Return the (X, Y) coordinate for the center point of the cell that contains the specified text.  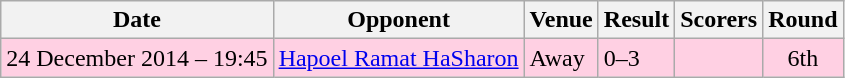
Opponent (398, 20)
0–3 (636, 58)
Away (561, 58)
Date (137, 20)
Result (636, 20)
6th (803, 58)
Scorers (719, 20)
Venue (561, 20)
24 December 2014 – 19:45 (137, 58)
Hapoel Ramat HaSharon (398, 58)
Round (803, 20)
